For the text-containing cell, return its midpoint in (x, y) coordinate format. 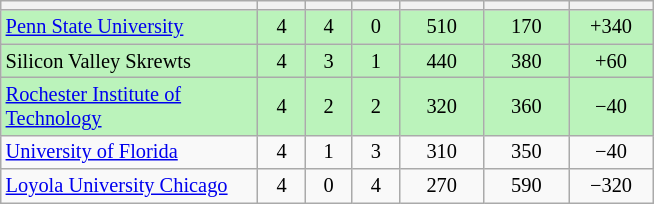
Rochester Institute of Technology (130, 106)
440 (442, 61)
170 (526, 27)
320 (442, 106)
Penn State University (130, 27)
270 (442, 186)
−320 (612, 186)
590 (526, 186)
Silicon Valley Skrewts (130, 61)
+340 (612, 27)
310 (442, 152)
+60 (612, 61)
380 (526, 61)
Loyola University Chicago (130, 186)
510 (442, 27)
University of Florida (130, 152)
350 (526, 152)
360 (526, 106)
